Return (X, Y) of the center of cell containing provided text 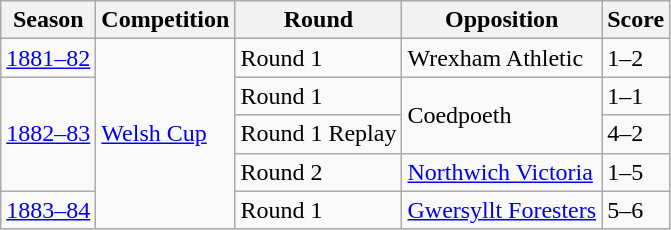
Opposition (502, 20)
1–2 (636, 58)
5–6 (636, 210)
1882–83 (48, 134)
Wrexham Athletic (502, 58)
Round 2 (318, 172)
Northwich Victoria (502, 172)
Coedpoeth (502, 115)
1–5 (636, 172)
1–1 (636, 96)
1883–84 (48, 210)
1881–82 (48, 58)
Welsh Cup (166, 134)
Competition (166, 20)
Score (636, 20)
Season (48, 20)
Round (318, 20)
4–2 (636, 134)
Round 1 Replay (318, 134)
Gwersyllt Foresters (502, 210)
